Find where the given text appears and provide that cell's center as [X, Y] coordinate. 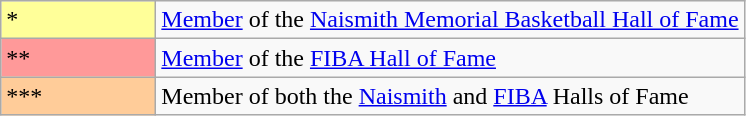
Member of the FIBA Hall of Fame [450, 58]
*** [78, 96]
Member of the Naismith Memorial Basketball Hall of Fame [450, 20]
** [78, 58]
Member of both the Naismith and FIBA Halls of Fame [450, 96]
* [78, 20]
